Find where the given text appears and provide that cell's center as (x, y) coordinate. 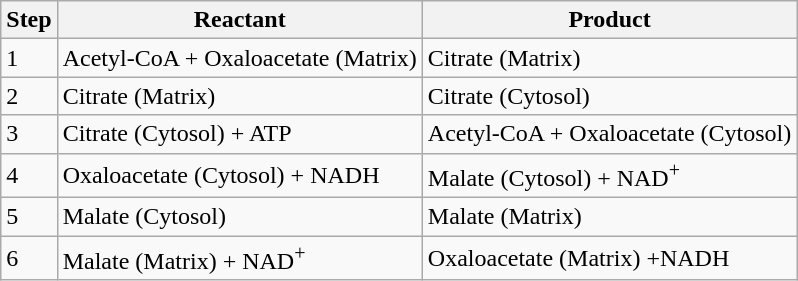
Product (610, 20)
Acetyl-CoA + Oxaloacetate (Cytosol) (610, 134)
Malate (Cytosol) + NAD+ (610, 176)
3 (29, 134)
Step (29, 20)
2 (29, 96)
5 (29, 217)
6 (29, 258)
Malate (Cytosol) (240, 217)
Oxaloacetate (Cytosol) + NADH (240, 176)
Oxaloacetate (Matrix) +NADH (610, 258)
4 (29, 176)
Acetyl-CoA + Oxaloacetate (Matrix) (240, 58)
Malate (Matrix) + NAD+ (240, 258)
Malate (Matrix) (610, 217)
Citrate (Cytosol) + ATP (240, 134)
Citrate (Cytosol) (610, 96)
Reactant (240, 20)
1 (29, 58)
